Return the (X, Y) coordinate for the center point of the cell that contains the specified text.  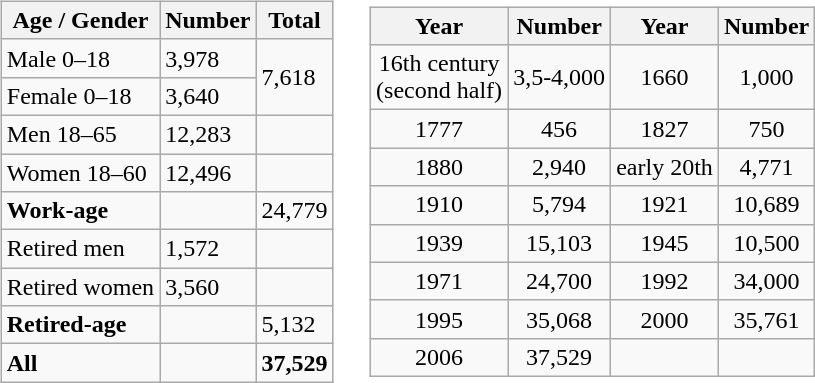
1945 (665, 243)
1660 (665, 78)
Age / Gender (80, 20)
Male 0–18 (80, 58)
10,500 (766, 243)
Women 18–60 (80, 173)
12,283 (208, 134)
1880 (440, 167)
3,5-4,000 (560, 78)
Retired women (80, 287)
2006 (440, 357)
1995 (440, 319)
24,700 (560, 281)
10,689 (766, 205)
All (80, 363)
7,618 (294, 77)
2000 (665, 319)
Total (294, 20)
1971 (440, 281)
Men 18–65 (80, 134)
early 20th (665, 167)
3,978 (208, 58)
1827 (665, 129)
16th century (second half) (440, 78)
1939 (440, 243)
1910 (440, 205)
3,640 (208, 96)
750 (766, 129)
35,068 (560, 319)
35,761 (766, 319)
1,000 (766, 78)
Work-age (80, 211)
24,779 (294, 211)
12,496 (208, 173)
Retired men (80, 249)
Retired-age (80, 325)
5,794 (560, 205)
1992 (665, 281)
34,000 (766, 281)
1921 (665, 205)
456 (560, 129)
Female 0–18 (80, 96)
1,572 (208, 249)
15,103 (560, 243)
3,560 (208, 287)
2,940 (560, 167)
1777 (440, 129)
4,771 (766, 167)
5,132 (294, 325)
